For the text-containing cell, return its midpoint in [x, y] coordinate format. 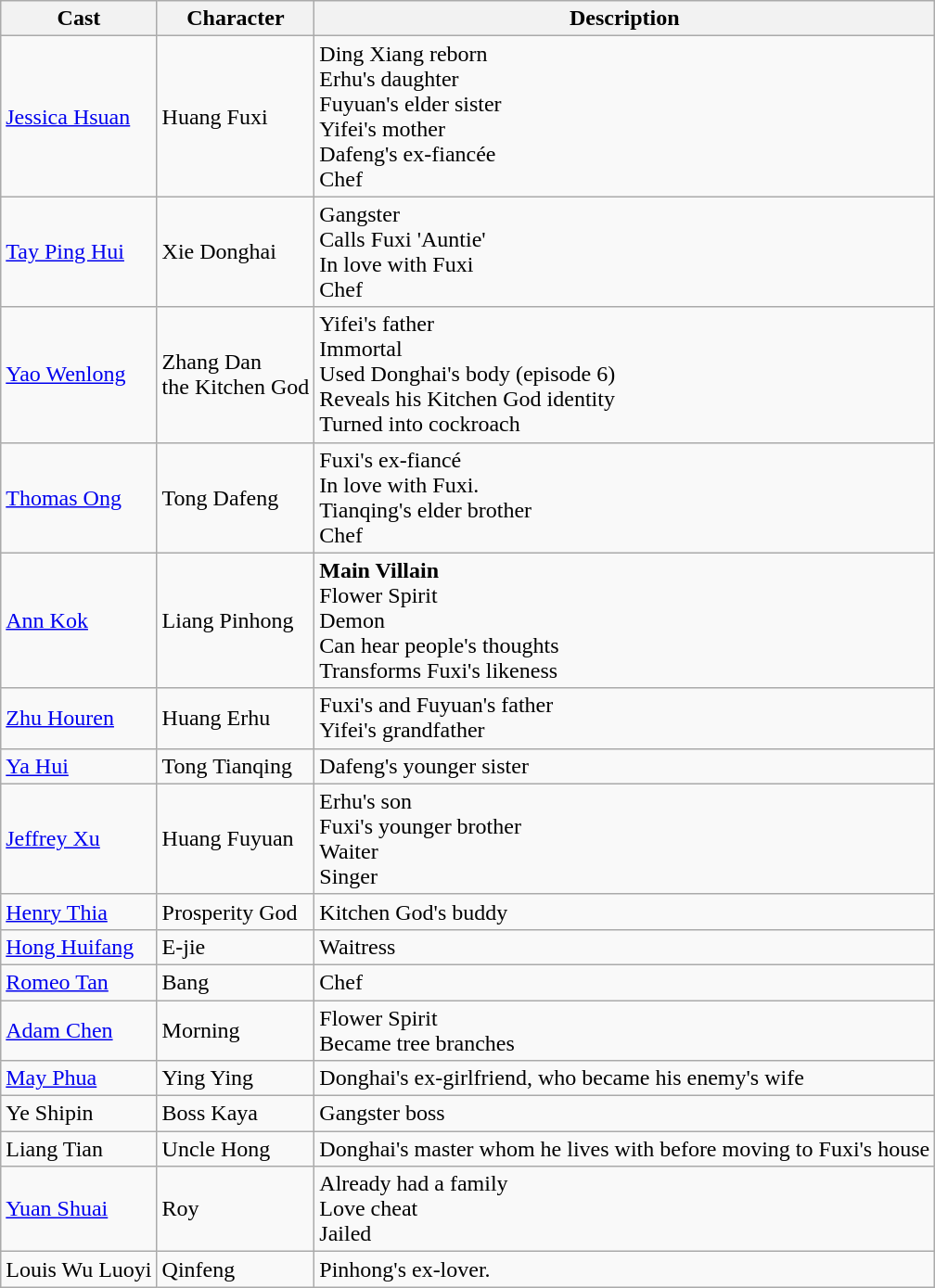
Jeffrey Xu [79, 838]
Kitchen God's buddy [625, 912]
Zhang Dan the Kitchen God [236, 375]
May Phua [79, 1078]
Morning [236, 1029]
Xie Donghai [236, 252]
Liang Pinhong [236, 620]
Main VillainFlower Spirit Demon Can hear people's thoughts Transforms Fuxi's likeness [625, 620]
Description [625, 19]
Tong Tianqing [236, 766]
Henry Thia [79, 912]
Prosperity God [236, 912]
Fuxi's and Fuyuan's father Yifei's grandfather [625, 718]
Gangster Calls Fuxi 'Auntie' In love with Fuxi Chef [625, 252]
Tay Ping Hui [79, 252]
Romeo Tan [79, 982]
Character [236, 19]
Fuxi's ex-fiancé In love with Fuxi. Tianqing's elder brother Chef [625, 497]
Flower Spirit Became tree branches [625, 1029]
Donghai's ex-girlfriend, who became his enemy's wife [625, 1078]
Cast [79, 19]
Huang Erhu [236, 718]
Huang Fuyuan [236, 838]
Jessica Hsuan [79, 117]
Thomas Ong [79, 497]
Ying Ying [236, 1078]
Tong Dafeng [236, 497]
Bang [236, 982]
Ann Kok [79, 620]
Adam Chen [79, 1029]
Boss Kaya [236, 1114]
Yao Wenlong [79, 375]
Hong Huifang [79, 947]
Roy [236, 1209]
Uncle Hong [236, 1149]
Ya Hui [79, 766]
Chef [625, 982]
Ye Shipin [79, 1114]
Yuan Shuai [79, 1209]
Ding Xiang reborn Erhu's daughter Fuyuan's elder sister Yifei's mother Dafeng's ex-fiancée Chef [625, 117]
Yifei's father Immortal Used Donghai's body (episode 6) Reveals his Kitchen God identity Turned into cockroach [625, 375]
E-jie [236, 947]
Already had a family Love cheat Jailed [625, 1209]
Dafeng's younger sister [625, 766]
Huang Fuxi [236, 117]
Liang Tian [79, 1149]
Louis Wu Luoyi [79, 1269]
Qinfeng [236, 1269]
Pinhong's ex-lover. [625, 1269]
Gangster boss [625, 1114]
Erhu's son Fuxi's younger brother Waiter Singer [625, 838]
Donghai's master whom he lives with before moving to Fuxi's house [625, 1149]
Zhu Houren [79, 718]
Waitress [625, 947]
